Pinpoint the cell where the given text exists, returning its (x, y) midpoint coordinate. 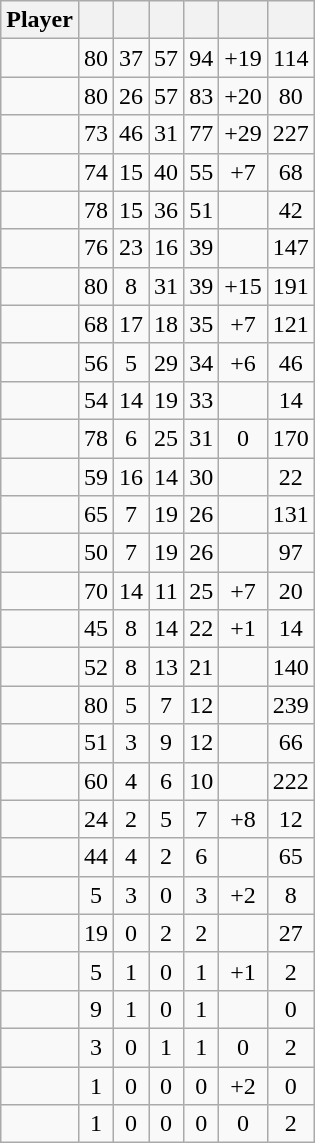
45 (96, 629)
34 (202, 362)
55 (202, 172)
44 (96, 857)
13 (166, 667)
11 (166, 591)
56 (96, 362)
52 (96, 667)
+20 (244, 96)
140 (290, 667)
20 (290, 591)
54 (96, 400)
33 (202, 400)
239 (290, 705)
17 (132, 324)
21 (202, 667)
77 (202, 134)
191 (290, 286)
10 (202, 781)
18 (166, 324)
35 (202, 324)
23 (132, 248)
147 (290, 248)
227 (290, 134)
121 (290, 324)
94 (202, 58)
114 (290, 58)
83 (202, 96)
29 (166, 362)
60 (96, 781)
97 (290, 553)
74 (96, 172)
Player (40, 20)
+6 (244, 362)
131 (290, 515)
+29 (244, 134)
37 (132, 58)
70 (96, 591)
76 (96, 248)
30 (202, 477)
59 (96, 477)
+15 (244, 286)
222 (290, 781)
36 (166, 210)
42 (290, 210)
40 (166, 172)
+19 (244, 58)
24 (96, 819)
170 (290, 438)
73 (96, 134)
27 (290, 933)
66 (290, 743)
+8 (244, 819)
50 (96, 553)
